Determine the (X, Y) coordinate at the center of the cell enclosing the given text.  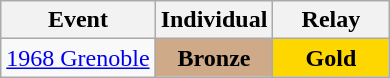
Bronze (214, 58)
1968 Grenoble (78, 58)
Individual (214, 20)
Event (78, 20)
Gold (331, 58)
Relay (331, 20)
